From the cell containing the given text, extract its center point as [x, y] coordinate. 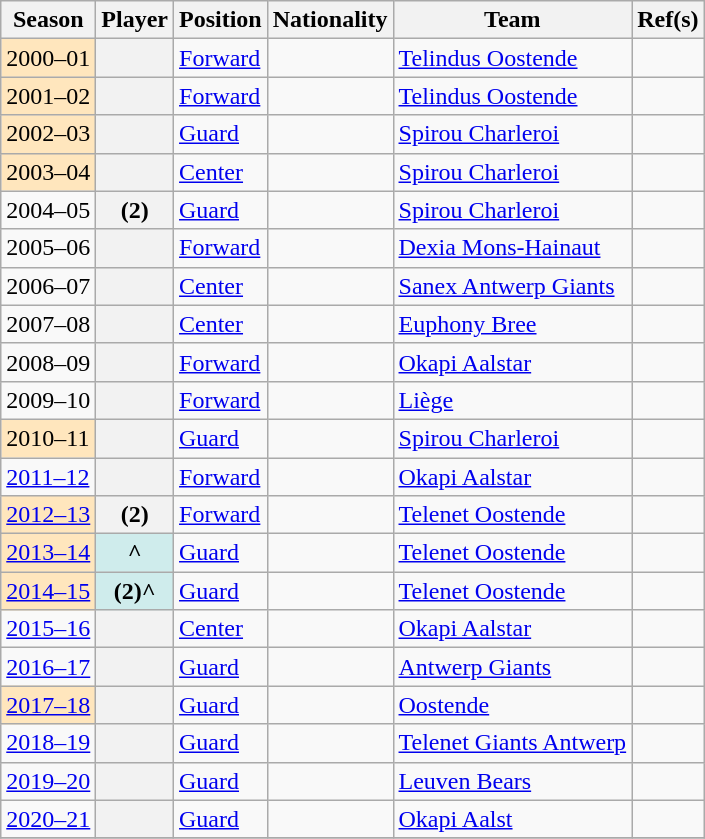
2011–12 [48, 477]
Nationality [330, 20]
2000–01 [48, 58]
Leuven Bears [512, 781]
2001–02 [48, 96]
Antwerp Giants [512, 667]
2016–17 [48, 667]
2010–11 [48, 438]
Ref(s) [668, 20]
Telenet Giants Antwerp [512, 743]
Team [512, 20]
Season [48, 20]
2012–13 [48, 515]
2008–09 [48, 362]
2020–21 [48, 819]
^ [135, 553]
2009–10 [48, 400]
2004–05 [48, 210]
Dexia Mons-Hainaut [512, 248]
Position [221, 20]
2014–15 [48, 591]
2003–04 [48, 172]
Euphony Bree [512, 324]
2015–16 [48, 629]
2013–14 [48, 553]
2002–03 [48, 134]
2017–18 [48, 705]
Liège [512, 400]
Okapi Aalst [512, 819]
2006–07 [48, 286]
2005–06 [48, 248]
(2)^ [135, 591]
2019–20 [48, 781]
Oostende [512, 705]
Player [135, 20]
Sanex Antwerp Giants [512, 286]
2007–08 [48, 324]
2018–19 [48, 743]
